Capture the cell that displays the provided text and extract its [X, Y] central coordinate. 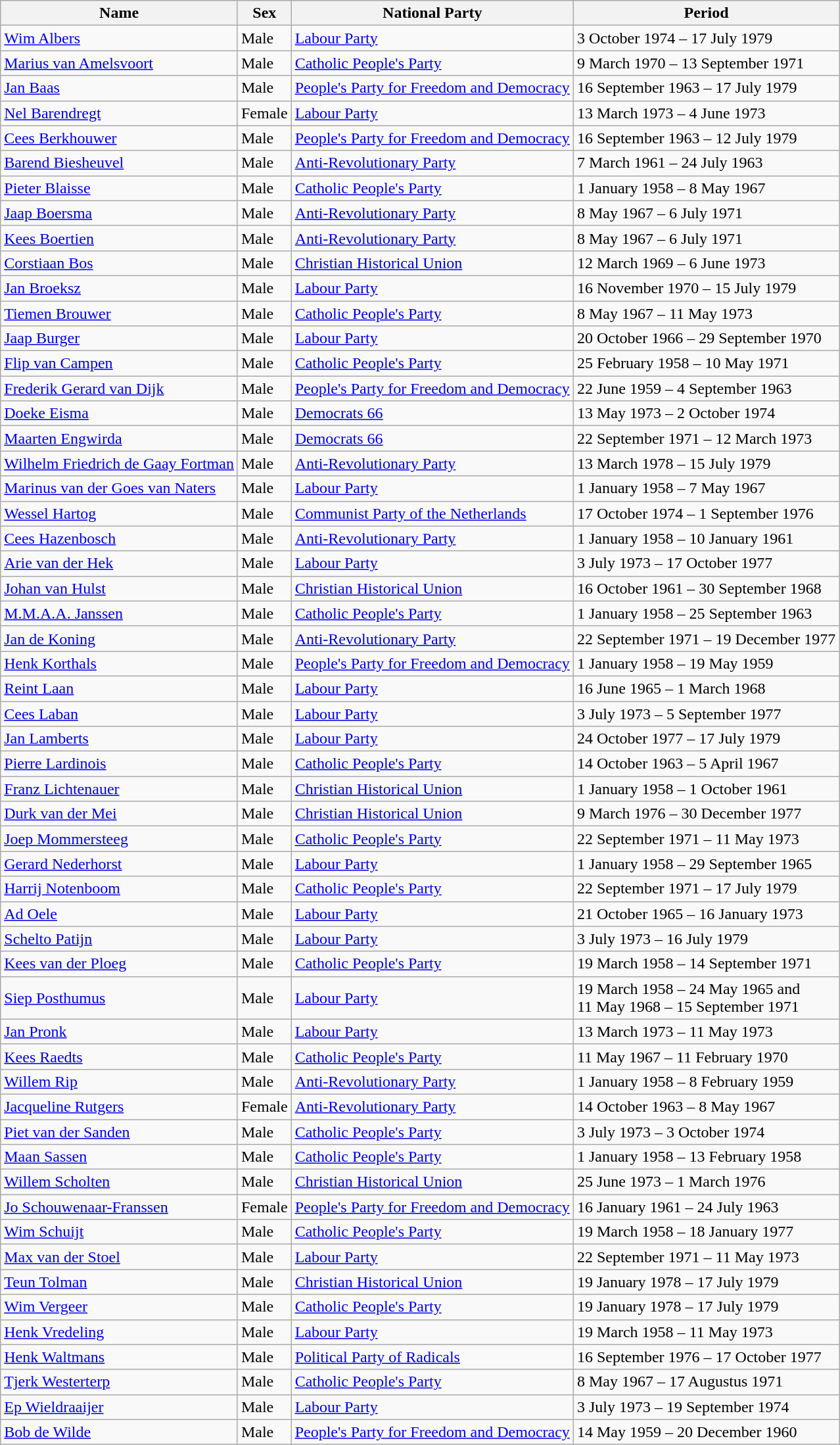
Kees Boertien [120, 238]
Nel Barendregt [120, 113]
20 October 1966 – 29 September 1970 [706, 339]
3 July 1973 – 3 October 1974 [706, 1131]
22 September 1971 – 19 December 1977 [706, 638]
Jaap Burger [120, 339]
Schelto Patijn [120, 939]
22 September 1971 – 12 March 1973 [706, 438]
12 March 1969 – 6 June 1973 [706, 263]
3 July 1973 – 5 September 1977 [706, 713]
Jan de Koning [120, 638]
Henk Vredeling [120, 1332]
Communist Party of the Netherlands [432, 513]
Wim Vergeer [120, 1307]
1 January 1958 – 8 May 1967 [706, 188]
Jan Pronk [120, 1031]
Arie van der Hek [120, 563]
Cees Laban [120, 713]
25 February 1958 – 10 May 1971 [706, 364]
Corstiaan Bos [120, 263]
Ad Oele [120, 914]
Maan Sassen [120, 1157]
Jan Broeksz [120, 288]
Kees Raedts [120, 1056]
Jacqueline Rutgers [120, 1106]
16 November 1970 – 15 July 1979 [706, 288]
16 October 1961 – 30 September 1968 [706, 588]
Wim Albers [120, 38]
Jo Schouwenaar-Franssen [120, 1207]
Wilhelm Friedrich de Gaay Fortman [120, 463]
3 July 1973 – 16 July 1979 [706, 939]
19 March 1958 – 18 January 1977 [706, 1232]
7 March 1961 – 24 July 1963 [706, 163]
19 March 1958 – 14 September 1971 [706, 964]
13 May 1973 – 2 October 1974 [706, 414]
8 May 1967 – 11 May 1973 [706, 314]
22 September 1971 – 17 July 1979 [706, 889]
Durk van der Mei [120, 814]
Jaap Boersma [120, 213]
Cees Hazenbosch [120, 538]
14 October 1963 – 5 April 1967 [706, 764]
Joep Mommersteeg [120, 839]
Pierre Lardinois [120, 764]
Tjerk Westerterp [120, 1382]
1 January 1958 – 19 May 1959 [706, 663]
Teun Tolman [120, 1282]
1 January 1958 – 7 May 1967 [706, 488]
3 July 1973 – 17 October 1977 [706, 563]
Barend Biesheuvel [120, 163]
16 June 1965 – 1 March 1968 [706, 688]
13 March 1973 – 4 June 1973 [706, 113]
Pieter Blaisse [120, 188]
14 October 1963 – 8 May 1967 [706, 1106]
Flip van Campen [120, 364]
Cees Berkhouwer [120, 138]
11 May 1967 – 11 February 1970 [706, 1056]
Henk Korthals [120, 663]
Willem Scholten [120, 1182]
Jan Lamberts [120, 739]
Political Party of Radicals [432, 1357]
Willem Rip [120, 1081]
Sex [264, 13]
Doeke Eisma [120, 414]
Max van der Stoel [120, 1257]
1 January 1958 – 29 September 1965 [706, 864]
National Party [432, 13]
1 January 1958 – 13 February 1958 [706, 1157]
Reint Laan [120, 688]
16 January 1961 – 24 July 1963 [706, 1207]
Wim Schuijt [120, 1232]
21 October 1965 – 16 January 1973 [706, 914]
13 March 1973 – 11 May 1973 [706, 1031]
16 September 1963 – 17 July 1979 [706, 88]
M.M.A.A. Janssen [120, 613]
1 January 1958 – 1 October 1961 [706, 789]
Piet van der Sanden [120, 1131]
Tiemen Brouwer [120, 314]
16 September 1963 – 12 July 1979 [706, 138]
Marinus van der Goes van Naters [120, 488]
Gerard Nederhorst [120, 864]
1 January 1958 – 25 September 1963 [706, 613]
3 July 1973 – 19 September 1974 [706, 1407]
Siep Posthumus [120, 998]
Ep Wieldraaijer [120, 1407]
19 March 1958 – 24 May 1965 and11 May 1968 – 15 September 1971 [706, 998]
3 October 1974 – 17 July 1979 [706, 38]
Jan Baas [120, 88]
Kees van der Ploeg [120, 964]
Marius van Amelsvoort [120, 63]
24 October 1977 – 17 July 1979 [706, 739]
22 June 1959 – 4 September 1963 [706, 389]
1 January 1958 – 8 February 1959 [706, 1081]
Name [120, 13]
Henk Waltmans [120, 1357]
14 May 1959 – 20 December 1960 [706, 1432]
Frederik Gerard van Dijk [120, 389]
Wessel Hartog [120, 513]
9 March 1970 – 13 September 1971 [706, 63]
Harrij Notenboom [120, 889]
Franz Lichtenauer [120, 789]
19 March 1958 – 11 May 1973 [706, 1332]
17 October 1974 – 1 September 1976 [706, 513]
13 March 1978 – 15 July 1979 [706, 463]
Period [706, 13]
25 June 1973 – 1 March 1976 [706, 1182]
Maarten Engwirda [120, 438]
1 January 1958 – 10 January 1961 [706, 538]
Johan van Hulst [120, 588]
9 March 1976 – 30 December 1977 [706, 814]
Bob de Wilde [120, 1432]
16 September 1976 – 17 October 1977 [706, 1357]
8 May 1967 – 17 Augustus 1971 [706, 1382]
